Pinpoint the cell where the given text exists, returning its (x, y) midpoint coordinate. 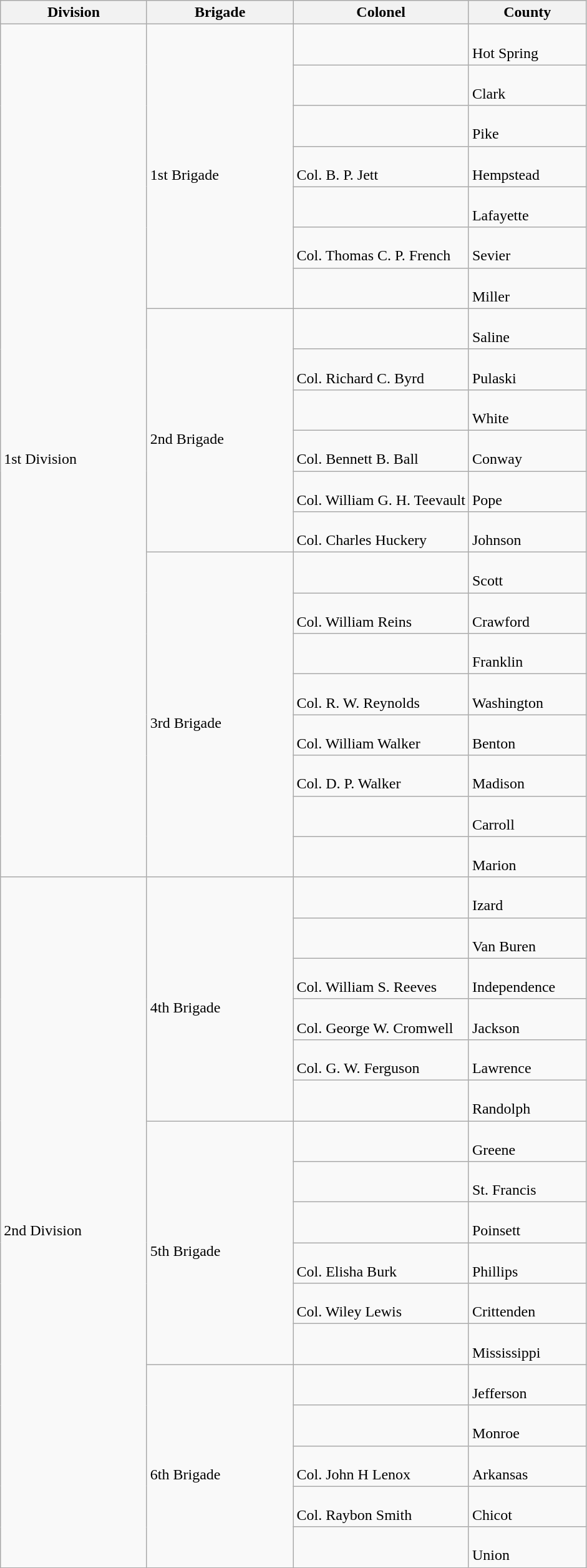
Benton (527, 735)
Scott (527, 573)
2nd Brigade (220, 430)
Poinsett (527, 1222)
Clark (527, 85)
Col. B. P. Jett (381, 166)
Division (74, 12)
Col. George W. Cromwell (381, 1019)
Conway (527, 451)
Col. Charles Huckery (381, 532)
Van Buren (527, 938)
Colonel (381, 12)
Washington (527, 694)
Madison (527, 775)
Pope (527, 491)
Hot Spring (527, 45)
2nd Division (74, 1222)
Col. D. P. Walker (381, 775)
Jefferson (527, 1384)
6th Brigade (220, 1466)
Saline (527, 328)
Marion (527, 856)
1st Brigade (220, 166)
Greene (527, 1141)
Arkansas (527, 1466)
Col. John H Lenox (381, 1466)
Col. Elisha Burk (381, 1263)
5th Brigade (220, 1243)
Pike (527, 126)
Sevier (527, 247)
Jackson (527, 1019)
County (527, 12)
Phillips (527, 1263)
Randolph (527, 1100)
Col. William G. H. Teevault (381, 491)
St. Francis (527, 1182)
Monroe (527, 1426)
Col. Bennett B. Ball (381, 451)
Johnson (527, 532)
Union (527, 1547)
Col. G. W. Ferguson (381, 1060)
Independence (527, 979)
Miller (527, 288)
Izard (527, 898)
4th Brigade (220, 999)
Pulaski (527, 370)
Crittenden (527, 1303)
Col. R. W. Reynolds (381, 694)
Crawford (527, 613)
Lawrence (527, 1060)
1st Division (74, 451)
Chicot (527, 1507)
Col. Richard C. Byrd (381, 370)
Col. Wiley Lewis (381, 1303)
Lafayette (527, 207)
Mississippi (527, 1345)
Col. William S. Reeves (381, 979)
3rd Brigade (220, 715)
Brigade (220, 12)
White (527, 409)
Col. William Reins (381, 613)
Col. Raybon Smith (381, 1507)
Col. William Walker (381, 735)
Carroll (527, 816)
Col. Thomas C. P. French (381, 247)
Hempstead (527, 166)
Franklin (527, 654)
